Return the (X, Y) coordinate for the center point of the cell that contains the specified text.  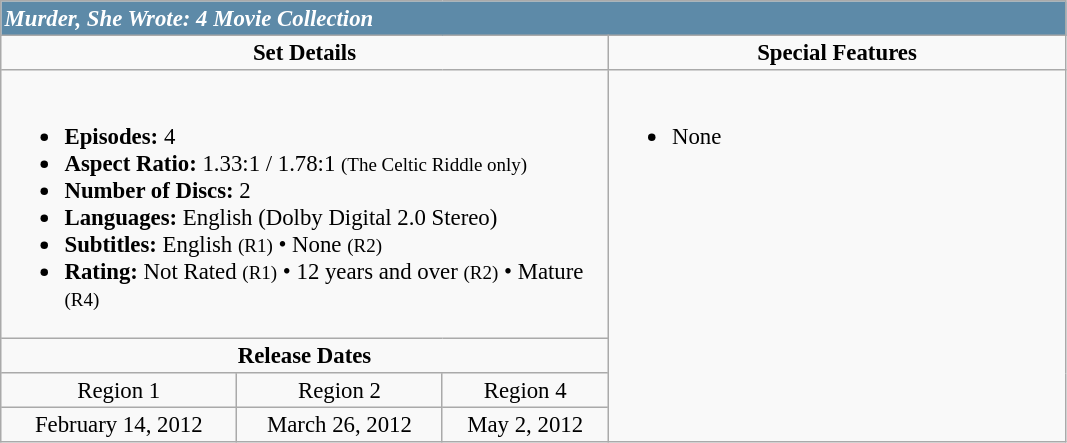
Region 1 (119, 390)
Murder, She Wrote: 4 Movie Collection (534, 18)
Region 4 (525, 390)
Release Dates (305, 356)
Set Details (305, 52)
Special Features (837, 52)
March 26, 2012 (340, 425)
None (837, 256)
February 14, 2012 (119, 425)
Region 2 (340, 390)
May 2, 2012 (525, 425)
